Return the (X, Y) coordinate for the center point of the cell that contains the specified text.  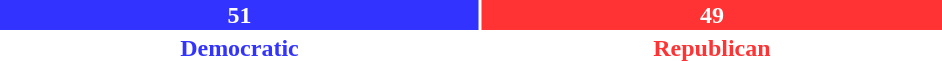
51 (240, 15)
49 (712, 15)
